Detect which cell encompasses the target text, then output its [x, y] center coordinate. 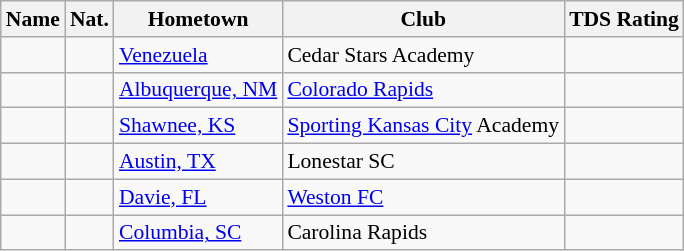
Carolina Rapids [423, 233]
Club [423, 19]
Sporting Kansas City Academy [423, 126]
Colorado Rapids [423, 90]
Venezuela [198, 55]
Cedar Stars Academy [423, 55]
Name [33, 19]
Davie, FL [198, 197]
TDS Rating [624, 19]
Albuquerque, NM [198, 90]
Hometown [198, 19]
Lonestar SC [423, 162]
Columbia, SC [198, 233]
Nat. [90, 19]
Weston FC [423, 197]
Shawnee, KS [198, 126]
Austin, TX [198, 162]
